Scan for the cell matching the given text and deliver its [x, y] coordinate at center. 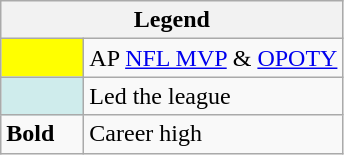
AP NFL MVP & OPOTY [214, 58]
Bold [42, 134]
Legend [172, 20]
Career high [214, 134]
Led the league [214, 96]
